For the text-containing cell, return its midpoint in (X, Y) coordinate format. 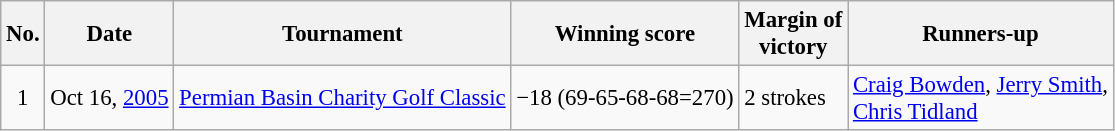
Date (110, 34)
Oct 16, 2005 (110, 98)
Tournament (342, 34)
Margin ofvictory (794, 34)
−18 (69-65-68-68=270) (625, 98)
Runners-up (981, 34)
2 strokes (794, 98)
No. (23, 34)
Winning score (625, 34)
Craig Bowden, Jerry Smith, Chris Tidland (981, 98)
1 (23, 98)
Permian Basin Charity Golf Classic (342, 98)
